Find where the given text appears and provide that cell's center as [X, Y] coordinate. 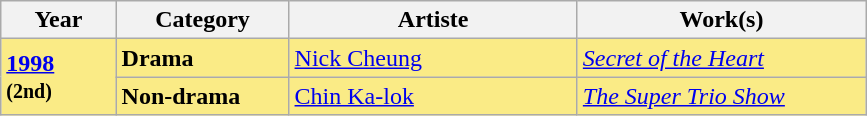
Category [202, 20]
1998(2nd) [58, 77]
Drama [202, 58]
Artiste [433, 20]
Chin Ka-lok [433, 96]
Secret of the Heart [721, 58]
Year [58, 20]
The Super Trio Show [721, 96]
Non-drama [202, 96]
Work(s) [721, 20]
Nick Cheung [433, 58]
